Return [X, Y] of the center of cell containing provided text 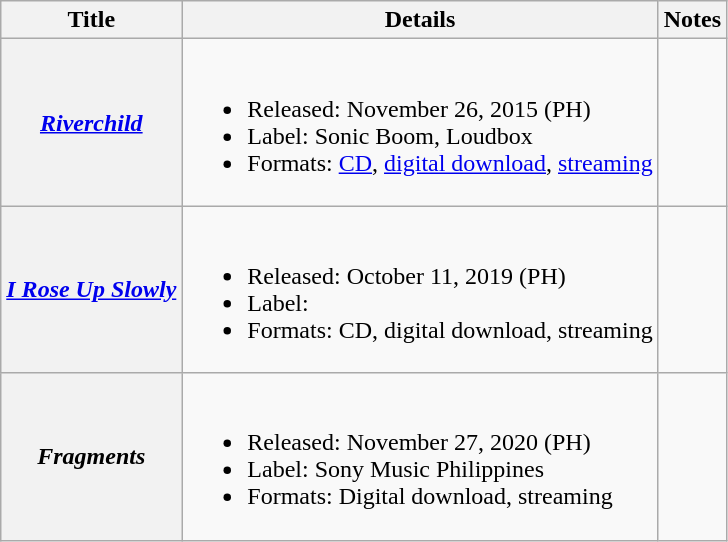
Fragments [92, 456]
Riverchild [92, 122]
Title [92, 20]
Released: October 11, 2019 (PH)Label:Formats: CD, digital download, streaming [420, 290]
Details [420, 20]
Released: November 27, 2020 (PH)Label: Sony Music PhilippinesFormats: Digital download, streaming [420, 456]
I Rose Up Slowly [92, 290]
Released: November 26, 2015 (PH)Label: Sonic Boom, LoudboxFormats: CD, digital download, streaming [420, 122]
Notes [692, 20]
